Scan for the cell matching the given text and deliver its (X, Y) coordinate at center. 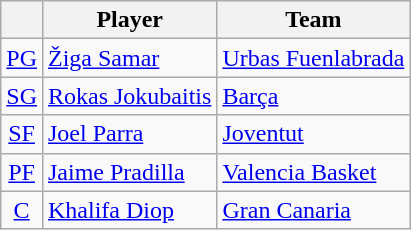
Žiga Samar (129, 58)
SF (22, 134)
PG (22, 58)
Khalifa Diop (129, 210)
Gran Canaria (314, 210)
Valencia Basket (314, 172)
Joventut (314, 134)
Barça (314, 96)
Team (314, 20)
C (22, 210)
Rokas Jokubaitis (129, 96)
Player (129, 20)
Urbas Fuenlabrada (314, 58)
PF (22, 172)
SG (22, 96)
Joel Parra (129, 134)
Jaime Pradilla (129, 172)
